Extract the [X, Y] coordinate from the center of the cell holding the provided text.  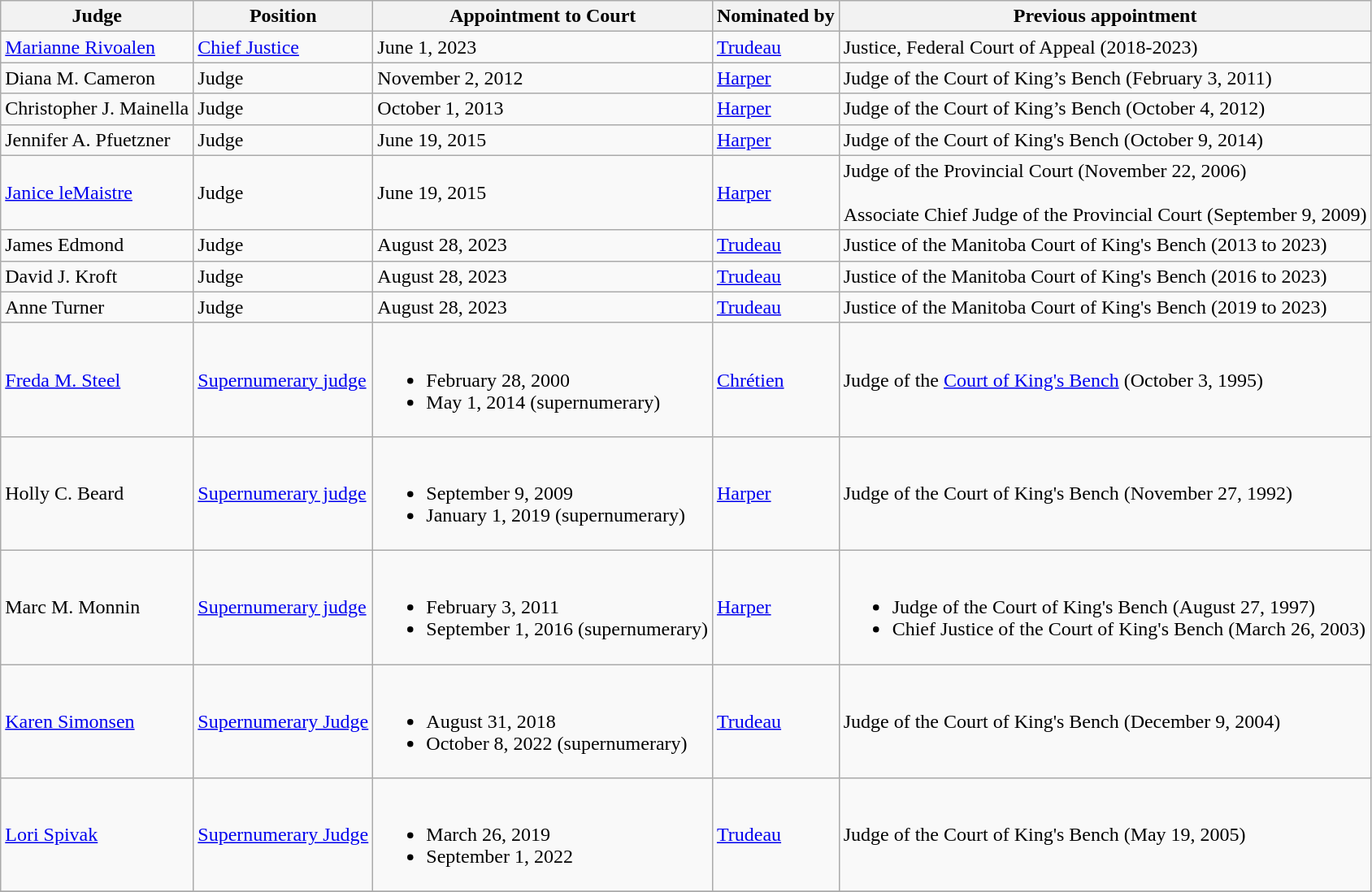
Judge of the Provincial Court (November 22, 2006) Associate Chief Judge of the Provincial Court (September 9, 2009) [1105, 193]
October 1, 2013 [543, 109]
Holly C. Beard [98, 493]
Nominated by [775, 16]
Justice of the Manitoba Court of King's Bench (2013 to 2023) [1105, 245]
Jennifer A. Pfuetzner [98, 140]
Previous appointment [1105, 16]
Justice of the Manitoba Court of King's Bench (2019 to 2023) [1105, 307]
Judge of the Court of King's Bench (October 3, 1995) [1105, 379]
August 31, 2018October 8, 2022 (supernumerary) [543, 721]
Judge of the Court of King’s Bench (October 4, 2012) [1105, 109]
Diana M. Cameron [98, 78]
Christopher J. Mainella [98, 109]
Freda M. Steel [98, 379]
November 2, 2012 [543, 78]
March 26, 2019September 1, 2022 [543, 835]
September 9, 2009January 1, 2019 (supernumerary) [543, 493]
Chrétien [775, 379]
Lori Spivak [98, 835]
Judge of the Court of King's Bench (October 9, 2014) [1105, 140]
Judge of the Court of King's Bench (December 9, 2004) [1105, 721]
Marianne Rivoalen [98, 47]
James Edmond [98, 245]
February 3, 2011September 1, 2016 (supernumerary) [543, 607]
Karen Simonsen [98, 721]
Judge of the Court of King’s Bench (February 3, 2011) [1105, 78]
Judge of the Court of King's Bench (May 19, 2005) [1105, 835]
Janice leMaistre [98, 193]
Justice, Federal Court of Appeal (2018-2023) [1105, 47]
Position [283, 16]
Anne Turner [98, 307]
Chief Justice [283, 47]
June 1, 2023 [543, 47]
Judge of the Court of King's Bench (August 27, 1997)Chief Justice of the Court of King's Bench (March 26, 2003) [1105, 607]
Marc M. Monnin [98, 607]
Appointment to Court [543, 16]
Judge of the Court of King's Bench (November 27, 1992) [1105, 493]
February 28, 2000May 1, 2014 (supernumerary) [543, 379]
Justice of the Manitoba Court of King's Bench (2016 to 2023) [1105, 276]
David J. Kroft [98, 276]
